Return the (x, y) coordinate for the center point of the cell that contains the specified text.  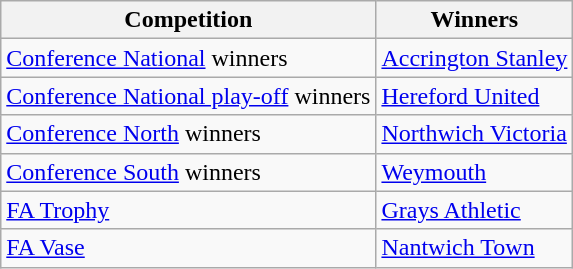
FA Vase (188, 248)
Conference South winners (188, 172)
Conference National winners (188, 58)
Conference National play-off winners (188, 96)
Hereford United (474, 96)
Accrington Stanley (474, 58)
Conference North winners (188, 134)
Winners (474, 20)
Grays Athletic (474, 210)
FA Trophy (188, 210)
Nantwich Town (474, 248)
Northwich Victoria (474, 134)
Weymouth (474, 172)
Competition (188, 20)
